Capture the cell that displays the provided text and extract its (x, y) central coordinate. 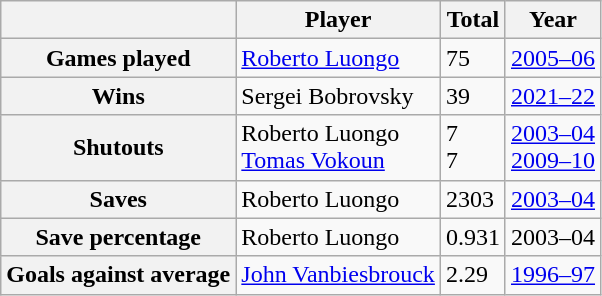
39 (472, 96)
2003–042009–10 (552, 148)
1996–97 (552, 275)
John Vanbiesbrouck (338, 275)
2303 (472, 199)
Shutouts (118, 148)
2.29 (472, 275)
Goals against average (118, 275)
Wins (118, 96)
Sergei Bobrovsky (338, 96)
0.931 (472, 237)
Year (552, 20)
2021–22 (552, 96)
Roberto LuongoTomas Vokoun (338, 148)
2005–06 (552, 58)
Total (472, 20)
Saves (118, 199)
Save percentage (118, 237)
Player (338, 20)
77 (472, 148)
Games played (118, 58)
75 (472, 58)
